Determine the (X, Y) coordinate at the center of the cell enclosing the given text.  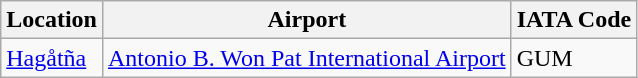
GUM (574, 58)
Hagåtña (52, 58)
Antonio B. Won Pat International Airport (306, 58)
Airport (306, 20)
Location (52, 20)
IATA Code (574, 20)
